Return (x, y) of the center of cell containing provided text 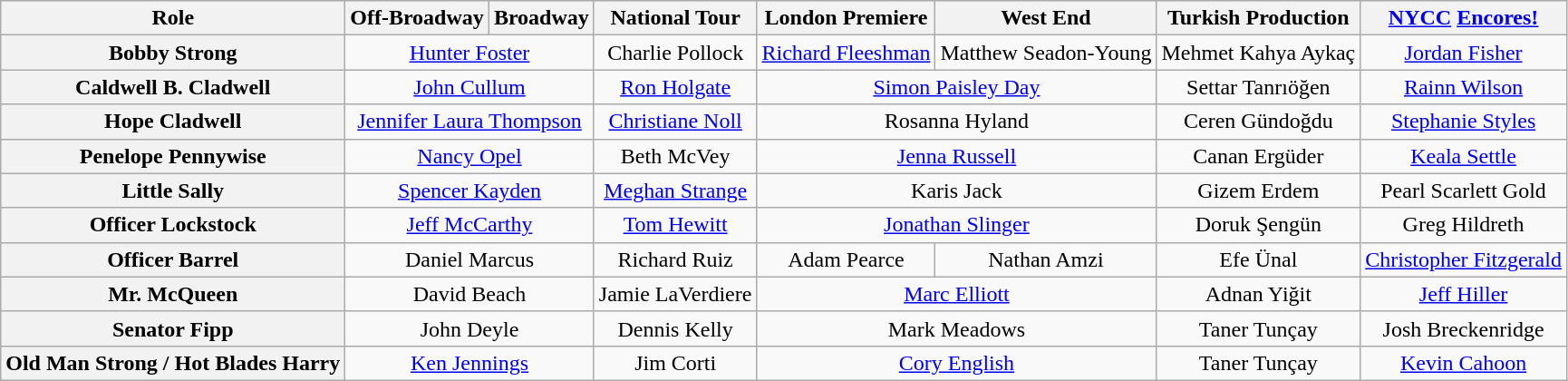
Spencer Kayden (469, 190)
Karis Jack (957, 190)
Role (173, 18)
Broadway (541, 18)
Rainn Wilson (1464, 87)
Cory English (957, 363)
Richard Fleeshman (847, 53)
Beth McVey (675, 156)
Richard Ruiz (675, 259)
Rosanna Hyland (957, 122)
Penelope Pennywise (173, 156)
Mehmet Kahya Aykaç (1258, 53)
Ken Jennings (469, 363)
Marc Elliott (957, 294)
Senator Fipp (173, 328)
Jennifer Laura Thompson (469, 122)
Efe Ünal (1258, 259)
West End (1046, 18)
Mr. McQueen (173, 294)
Jeff Hiller (1464, 294)
Jamie LaVerdiere (675, 294)
Nathan Amzi (1046, 259)
Meghan Strange (675, 190)
Mark Meadows (957, 328)
Charlie Pollock (675, 53)
Christiane Noll (675, 122)
Daniel Marcus (469, 259)
Stephanie Styles (1464, 122)
NYCC Encores! (1464, 18)
Greg Hildreth (1464, 225)
Hunter Foster (469, 53)
Little Sally (173, 190)
Jenna Russell (957, 156)
David Beach (469, 294)
Off-Broadway (417, 18)
Pearl Scarlett Gold (1464, 190)
Keala Settle (1464, 156)
Josh Breckenridge (1464, 328)
London Premiere (847, 18)
Simon Paisley Day (957, 87)
Canan Ergüder (1258, 156)
Kevin Cahoon (1464, 363)
Turkish Production (1258, 18)
Matthew Seadon-Young (1046, 53)
Adam Pearce (847, 259)
National Tour (675, 18)
Jeff McCarthy (469, 225)
Gizem Erdem (1258, 190)
Adnan Yiğit (1258, 294)
Officer Lockstock (173, 225)
Jim Corti (675, 363)
Officer Barrel (173, 259)
Jordan Fisher (1464, 53)
Bobby Strong (173, 53)
Ron Holgate (675, 87)
Tom Hewitt (675, 225)
Settar Tanrıöğen (1258, 87)
Caldwell B. Cladwell (173, 87)
Christopher Fitzgerald (1464, 259)
Old Man Strong / Hot Blades Harry (173, 363)
Doruk Şengün (1258, 225)
Ceren Gündoğdu (1258, 122)
Nancy Opel (469, 156)
John Deyle (469, 328)
Jonathan Slinger (957, 225)
John Cullum (469, 87)
Hope Cladwell (173, 122)
Dennis Kelly (675, 328)
